Output the (x, y) coordinate of the center of the cell containing the given text.  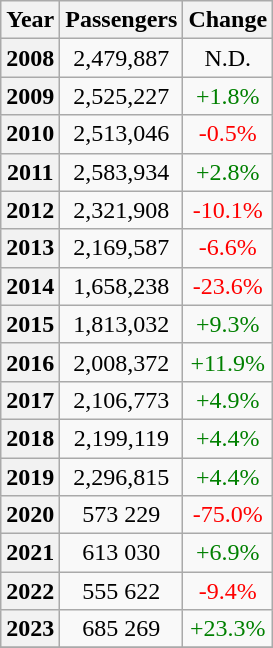
2,169,587 (122, 248)
685 269 (122, 629)
2023 (30, 629)
2008 (30, 58)
+1.8% (228, 96)
-10.1% (228, 210)
2012 (30, 210)
2010 (30, 134)
+4.9% (228, 400)
-6.6% (228, 248)
Year (30, 20)
2014 (30, 286)
+2.8% (228, 172)
2,106,773 (122, 400)
2009 (30, 96)
1,658,238 (122, 286)
2,321,908 (122, 210)
2,525,227 (122, 96)
2017 (30, 400)
-9.4% (228, 591)
N.D. (228, 58)
2013 (30, 248)
+6.9% (228, 553)
+9.3% (228, 324)
Change (228, 20)
2,513,046 (122, 134)
+23.3% (228, 629)
-0.5% (228, 134)
2019 (30, 477)
2015 (30, 324)
-75.0% (228, 515)
2,479,887 (122, 58)
555 622 (122, 591)
1,813,032 (122, 324)
Passengers (122, 20)
2,199,119 (122, 438)
2016 (30, 362)
613 030 (122, 553)
+11.9% (228, 362)
2,008,372 (122, 362)
2,296,815 (122, 477)
2022 (30, 591)
2011 (30, 172)
573 229 (122, 515)
2,583,934 (122, 172)
-23.6% (228, 286)
2018 (30, 438)
2020 (30, 515)
2021 (30, 553)
